Output the (X, Y) coordinate of the center of the cell containing the given text.  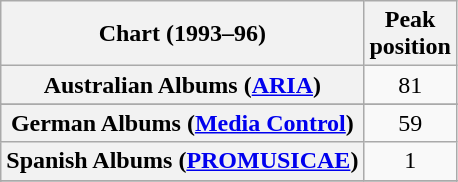
Chart (1993–96) (182, 34)
Spanish Albums (PROMUSICAE) (182, 161)
81 (410, 85)
Australian Albums (ARIA) (182, 85)
59 (410, 123)
German Albums (Media Control) (182, 123)
1 (410, 161)
Peakposition (410, 34)
